Return (X, Y) of the center of cell containing provided text 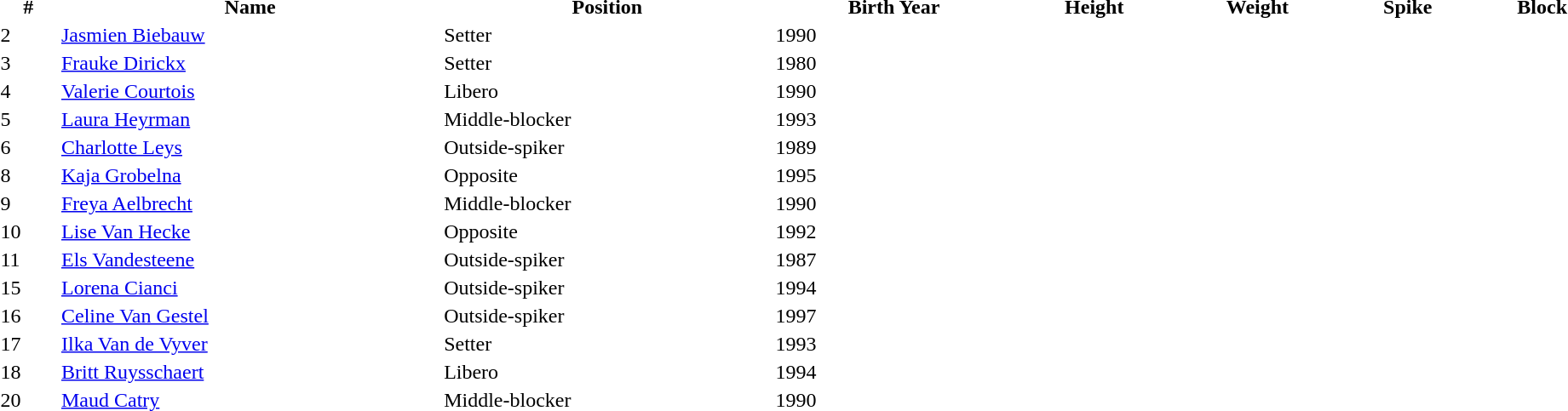
1987 (894, 260)
Celine Van Gestel (250, 316)
1980 (894, 63)
1989 (894, 147)
Lise Van Hecke (250, 231)
Freya Aelbrecht (250, 203)
Els Vandesteene (250, 260)
Charlotte Leys (250, 147)
1997 (894, 316)
Frauke Dirickx (250, 63)
Kaja Grobelna (250, 175)
Britt Ruysschaert (250, 372)
Jasmien Biebauw (250, 35)
Lorena Cianci (250, 288)
Ilka Van de Vyver (250, 344)
1995 (894, 175)
1992 (894, 231)
Valerie Courtois (250, 91)
Laura Heyrman (250, 119)
